Provide the [X, Y] coordinate of the cell's center where the given text is located.  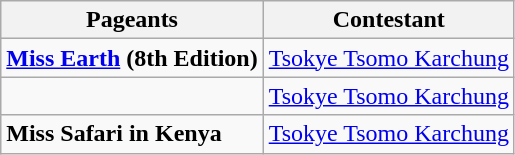
Pageants [132, 20]
Contestant [388, 20]
Miss Safari in Kenya [132, 134]
Miss Earth (8th Edition) [132, 58]
